Provide the (X, Y) coordinate of the cell's center where the given text is located.  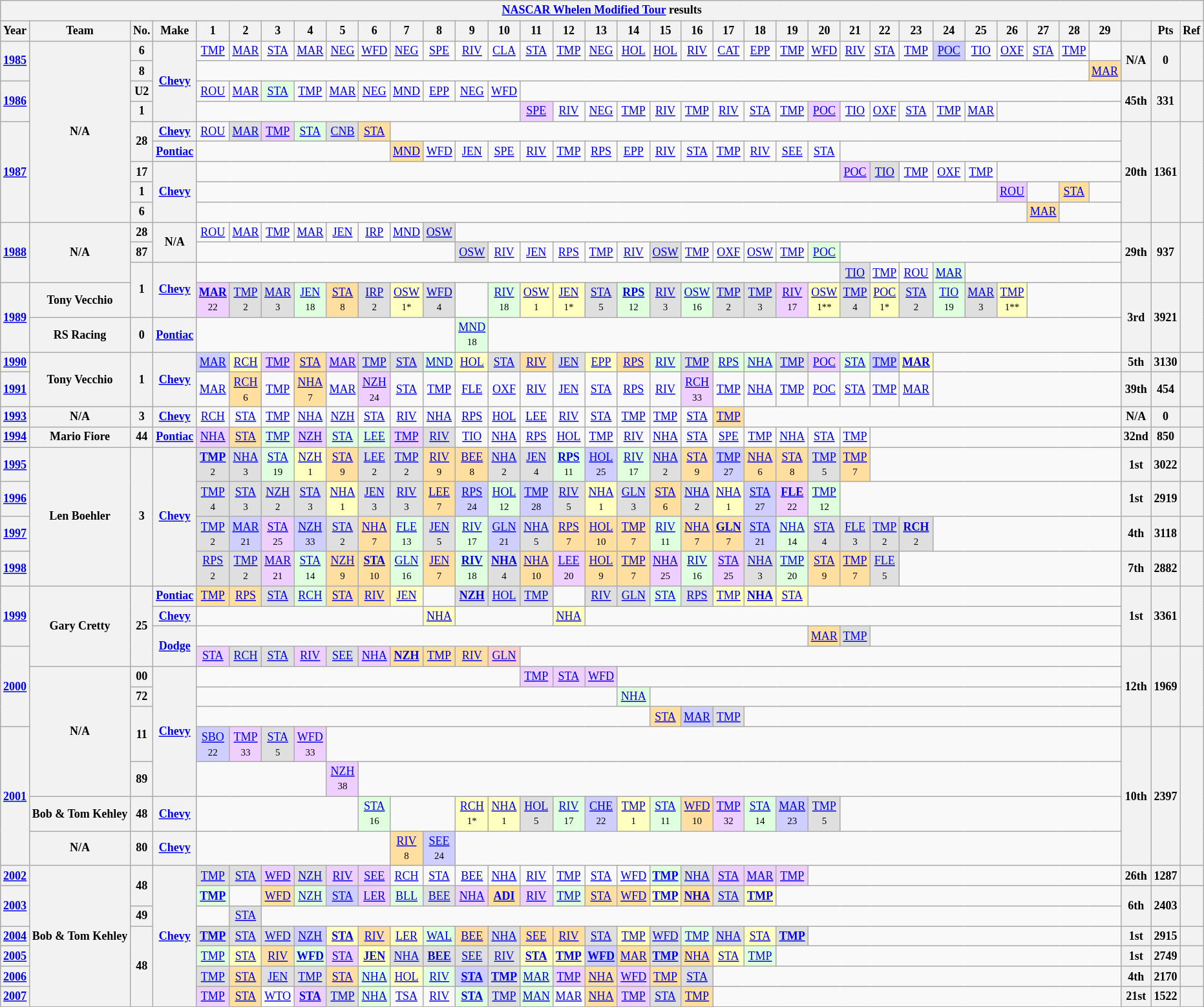
TIO19 (949, 300)
1287 (1166, 875)
NHA10 (536, 569)
3921 (1166, 317)
NHA14 (792, 534)
OSW1* (407, 300)
Year (16, 31)
Pts (1166, 31)
45th (1136, 101)
19 (792, 31)
SBO 22 (213, 745)
12th (1136, 686)
2004 (16, 936)
331 (1166, 101)
1991 (16, 390)
LEE20 (569, 569)
JEN4 (536, 465)
2749 (1166, 957)
TMP12 (825, 499)
MAR22 (213, 300)
7 (407, 31)
1994 (16, 437)
1969 (1166, 686)
JEN3 (375, 499)
RCH1* (472, 814)
10th (1136, 796)
LEE7 (439, 499)
1987 (16, 172)
FLE5 (885, 569)
TMP1** (1012, 300)
RIV9 (439, 465)
454 (1166, 390)
1997 (16, 534)
TMP1 (633, 814)
ADI (504, 896)
RIV5 (569, 499)
Team (79, 31)
44 (142, 437)
RPS12 (633, 300)
GLN16 (407, 569)
HOL10 (601, 534)
LEE2 (375, 465)
2919 (1166, 499)
1989 (16, 317)
STA6 (666, 499)
3022 (1166, 465)
HOL25 (601, 465)
1993 (16, 416)
BLL (407, 896)
NHA4 (504, 569)
TMP27 (728, 465)
JEN7 (439, 569)
RPS24 (472, 499)
1522 (1166, 997)
CHE22 (601, 814)
10 (504, 31)
OSW16 (697, 300)
20th (1136, 172)
NZH9 (343, 569)
RCH6 (246, 390)
STA4 (825, 534)
NZH1 (310, 465)
U2 (142, 90)
STA16 (375, 814)
5 (343, 31)
49 (142, 917)
1986 (16, 101)
NHA25 (666, 569)
GLN21 (504, 534)
STA27 (760, 499)
3130 (1166, 362)
STA5 (601, 300)
HOL5 (536, 814)
2403 (1166, 906)
4 (310, 31)
1990 (16, 362)
STA21 (760, 534)
TMP32 (728, 814)
MAR23 (792, 814)
HOL12 (504, 499)
RCH2 (916, 534)
JEN18 (310, 300)
27 (1043, 31)
29th (1136, 253)
2007 (16, 997)
JEN1* (569, 300)
Gary Cretty (79, 626)
1985 (16, 61)
TMP3 (760, 300)
WFD10 (697, 814)
BEE8 (472, 465)
2002 (16, 875)
STA11 (666, 814)
1996 (16, 499)
12 (569, 31)
1995 (16, 465)
00 (142, 676)
1998 (16, 569)
STA 5 (278, 745)
2005 (16, 957)
NASCAR Whelen Modified Tour results (602, 10)
23 (916, 31)
850 (1166, 437)
MAN (536, 997)
FLE22 (792, 499)
18 (760, 31)
IRP2 (375, 300)
GLN3 (633, 499)
STA10 (375, 569)
2001 (16, 796)
TSA (407, 997)
2006 (16, 976)
NZH 38 (343, 779)
22 (885, 31)
2882 (1166, 569)
RCH33 (697, 390)
9 (472, 31)
RIV16 (697, 569)
2 (246, 31)
NZH2 (278, 499)
MND18 (472, 335)
TMP20 (792, 569)
937 (1166, 253)
26 (1012, 31)
SEE24 (439, 849)
FLE13 (407, 534)
Dodge (174, 646)
RIV11 (666, 534)
WAL (439, 936)
POC1* (885, 300)
NHA5 (536, 534)
RPS2 (213, 569)
3361 (1166, 616)
WFD4 (439, 300)
13 (601, 31)
80 (142, 849)
20 (825, 31)
WFD 33 (310, 745)
32nd (1136, 437)
WTO (278, 997)
26th (1136, 875)
21st (1136, 997)
2915 (1166, 936)
RPS11 (569, 465)
OSW1** (825, 300)
STA19 (278, 465)
21 (855, 31)
FLE (472, 390)
6th (1136, 906)
CLA (504, 50)
39th (1136, 390)
NZH24 (375, 390)
RPS7 (569, 534)
TMP28 (536, 499)
3118 (1166, 534)
NZH33 (310, 534)
2170 (1166, 976)
14 (633, 31)
1988 (16, 253)
IRP (375, 233)
CAT (728, 50)
No. (142, 31)
2397 (1166, 796)
CNB (343, 132)
GLN7 (728, 534)
Mario Fiore (79, 437)
Ref (1192, 31)
RS Racing (79, 335)
FLE3 (855, 534)
5th (1136, 362)
89 (142, 779)
RIV8 (407, 849)
1361 (1166, 172)
JEN5 (439, 534)
29 (1105, 31)
3rd (1136, 317)
24 (949, 31)
72 (142, 697)
1999 (16, 616)
HOL9 (601, 569)
87 (142, 252)
Len Boehler (79, 517)
15 (666, 31)
16 (697, 31)
2003 (16, 906)
TMP 33 (246, 745)
Make (174, 31)
OSW1 (536, 300)
2000 (16, 686)
NHA6 (760, 465)
7th (1136, 569)
